Pinpoint the cell where the given text exists, returning its [X, Y] midpoint coordinate. 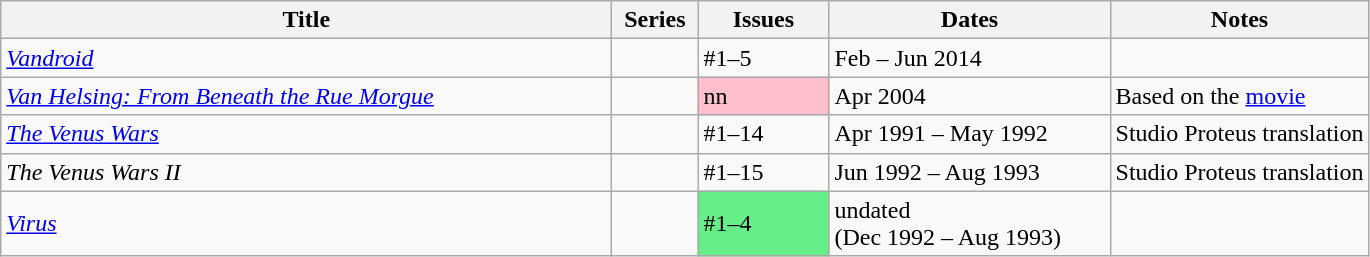
#1–15 [764, 172]
#1–4 [764, 224]
Issues [764, 20]
Dates [970, 20]
Jun 1992 – Aug 1993 [970, 172]
Feb – Jun 2014 [970, 58]
#1–5 [764, 58]
Based on the movie [1240, 96]
Apr 1991 – May 1992 [970, 134]
nn [764, 96]
Title [306, 20]
undated(Dec 1992 – Aug 1993) [970, 224]
Notes [1240, 20]
The Venus Wars [306, 134]
Series [655, 20]
#1–14 [764, 134]
Van Helsing: From Beneath the Rue Morgue [306, 96]
The Venus Wars II [306, 172]
Vandroid [306, 58]
Apr 2004 [970, 96]
Virus [306, 224]
